Return [X, Y] of the center of cell containing provided text 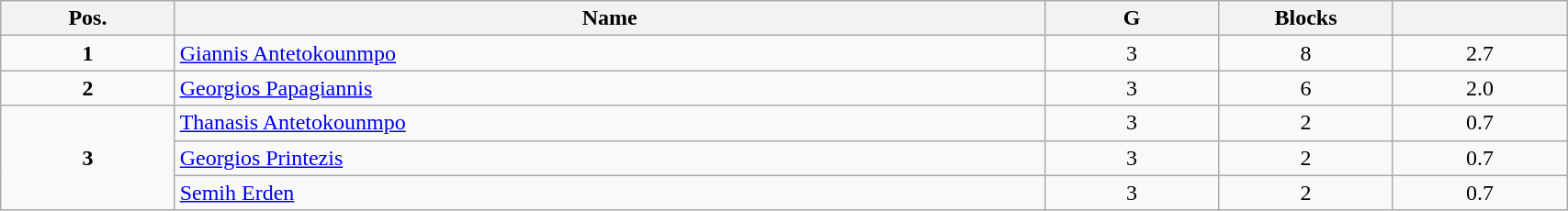
Pos. [88, 18]
Semih Erden [610, 193]
Blocks [1306, 18]
G [1132, 18]
Georgios Printezis [610, 158]
Name [610, 18]
Georgios Papagiannis [610, 88]
8 [1306, 53]
1 [88, 53]
Giannis Antetokounmpo [610, 53]
6 [1306, 88]
2.7 [1479, 53]
Thanasis Antetokounmpo [610, 123]
2.0 [1479, 88]
